Extract the [X, Y] coordinate from the center of the cell holding the provided text.  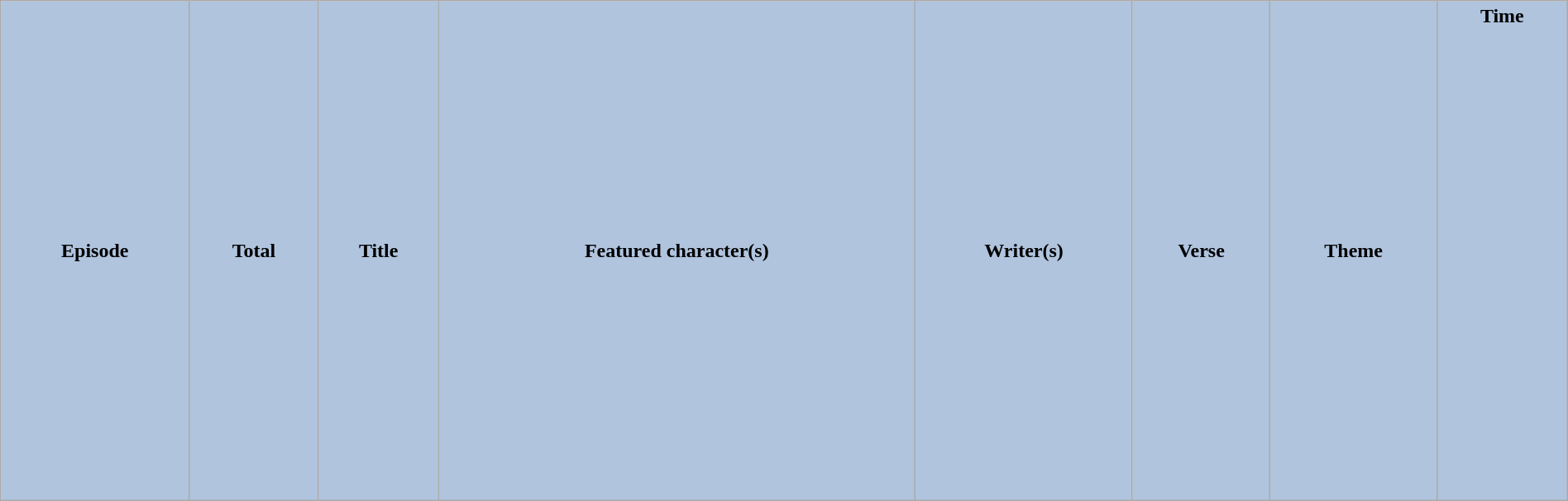
Time [1502, 251]
Title [379, 251]
Featured character(s) [676, 251]
Writer(s) [1024, 251]
Theme [1354, 251]
Episode [95, 251]
Total [255, 251]
Verse [1201, 251]
